Output the [X, Y] coordinate of the center of the cell containing the given text.  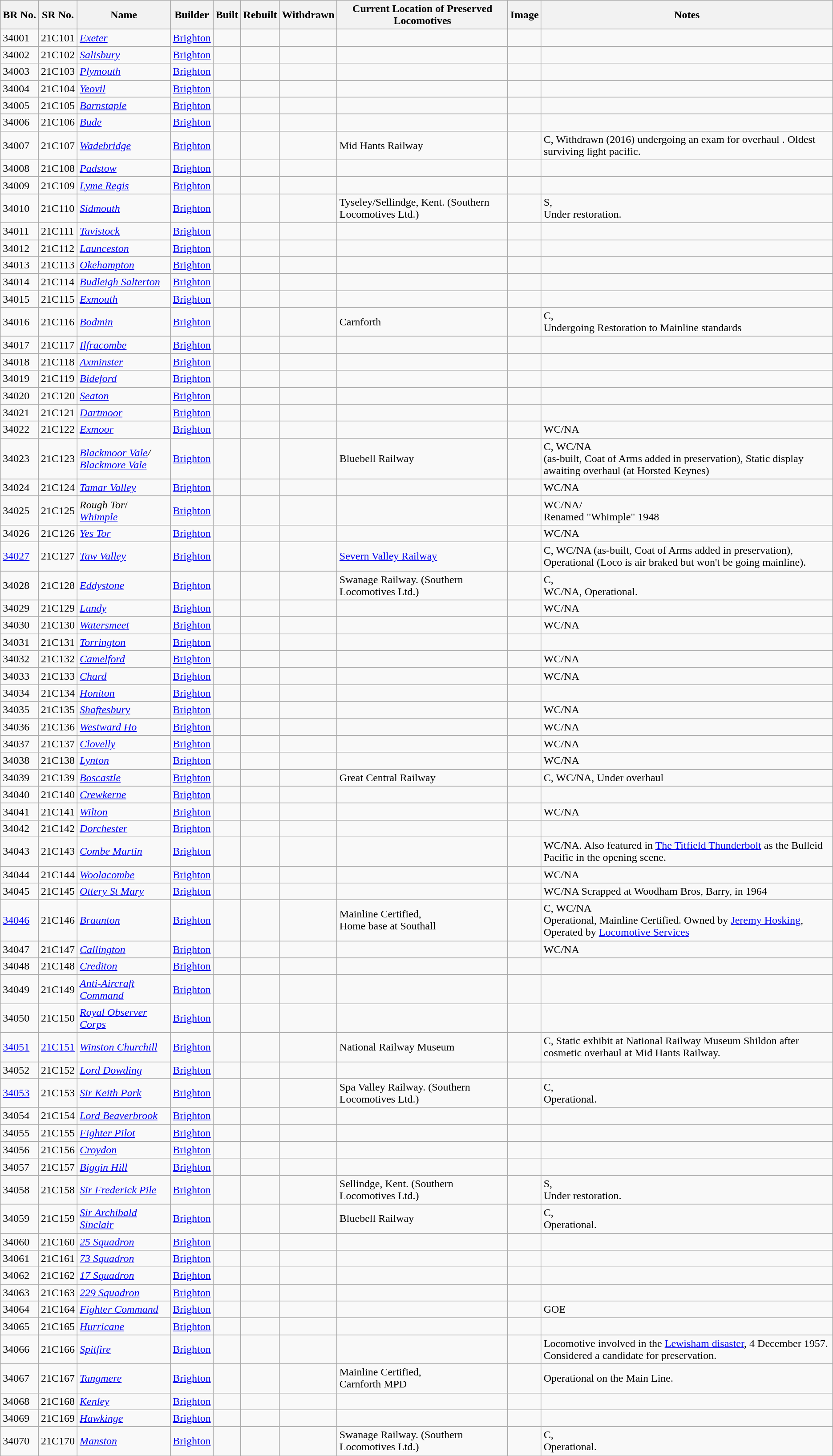
34012 [20, 248]
Honiton [124, 693]
34058 [20, 1189]
34026 [20, 533]
Biggin Hill [124, 1167]
34055 [20, 1133]
21C101 [58, 38]
Tangmere [124, 1378]
34030 [20, 625]
GOE [687, 1310]
34056 [20, 1150]
34013 [20, 265]
34002 [20, 55]
34047 [20, 949]
Withdrawn [308, 15]
21C136 [58, 727]
Barnstaple [124, 105]
Name [124, 15]
C, Static exhibit at National Railway Museum Shildon after cosmetic overhaul at Mid Hants Railway. [687, 1047]
21C143 [58, 851]
Ottery St Mary [124, 892]
Image [524, 15]
Notes [687, 15]
C,Undergoing Restoration to Mainline standards [687, 322]
Combe Martin [124, 851]
Carnforth [422, 322]
21C109 [58, 185]
C,WC/NA, Operational. [687, 585]
21C130 [58, 625]
34001 [20, 38]
21C156 [58, 1150]
21C164 [58, 1310]
34038 [20, 761]
Sir Archibald Sinclair [124, 1219]
34004 [20, 89]
Plymouth [124, 72]
Kenley [124, 1401]
Manston [124, 1441]
WC/NA. Also featured in The Titfield Thunderbolt as the Bulleid Pacific in the opening scene. [687, 851]
21C152 [58, 1070]
21C170 [58, 1441]
Taw Valley [124, 556]
21C131 [58, 642]
21C151 [58, 1047]
Camelford [124, 659]
34060 [20, 1241]
21C121 [58, 413]
34005 [20, 105]
34031 [20, 642]
21C105 [58, 105]
21C128 [58, 585]
Boscastle [124, 778]
Tamar Valley [124, 487]
34044 [20, 875]
Bideford [124, 379]
Blackmoor Vale/Blackmore Vale [124, 458]
34033 [20, 676]
21C112 [58, 248]
21C104 [58, 89]
229 Squadron [124, 1293]
21C111 [58, 231]
34057 [20, 1167]
Tavistock [124, 231]
WC/NA/Renamed "Whimple" 1948 [687, 510]
Braunton [124, 921]
21C119 [58, 379]
Locomotive involved in the Lewisham disaster, 4 December 1957. Considered a candidate for preservation. [687, 1350]
21C149 [58, 989]
Seaton [124, 396]
34059 [20, 1219]
34063 [20, 1293]
Callington [124, 949]
Dartmoor [124, 413]
21C157 [58, 1167]
National Railway Museum [422, 1047]
34070 [20, 1441]
BR No. [20, 15]
34022 [20, 430]
34037 [20, 744]
34041 [20, 811]
21C113 [58, 265]
34045 [20, 892]
Torrington [124, 642]
34036 [20, 727]
21C135 [58, 710]
34067 [20, 1378]
21C132 [58, 659]
21C133 [58, 676]
34040 [20, 795]
C, WC/NA(as-built, Coat of Arms added in preservation), Static display awaiting overhaul (at Horsted Keynes) [687, 458]
73 Squadron [124, 1259]
21C146 [58, 921]
34017 [20, 345]
34065 [20, 1326]
34010 [20, 208]
34006 [20, 122]
34023 [20, 458]
34025 [20, 510]
21C114 [58, 282]
Lundy [124, 608]
Fighter Pilot [124, 1133]
21C148 [58, 966]
34043 [20, 851]
Clovelly [124, 744]
Dorchester [124, 828]
Exmouth [124, 299]
34015 [20, 299]
34011 [20, 231]
34032 [20, 659]
Eddystone [124, 585]
Winston Churchill [124, 1047]
C, WC/NA (as-built, Coat of Arms added in preservation), Operational (Loco is air braked but won't be going mainline). [687, 556]
C, Withdrawn (2016) undergoing an exam for overhaul . Oldest surviving light pacific. [687, 145]
21C124 [58, 487]
21C138 [58, 761]
34049 [20, 989]
SR No. [58, 15]
Exmoor [124, 430]
Mainline Certified,Carnforth MPD [422, 1378]
34048 [20, 966]
21C161 [58, 1259]
Built [227, 15]
21C106 [58, 122]
21C150 [58, 1018]
34019 [20, 379]
21C155 [58, 1133]
Bude [124, 122]
21C166 [58, 1350]
21C162 [58, 1276]
Hawkinge [124, 1418]
25 Squadron [124, 1241]
21C129 [58, 608]
21C159 [58, 1219]
Great Central Railway [422, 778]
34014 [20, 282]
34009 [20, 185]
34028 [20, 585]
21C102 [58, 55]
Royal Observer Corps [124, 1018]
21C142 [58, 828]
21C103 [58, 72]
34027 [20, 556]
21C137 [58, 744]
21C123 [58, 458]
34054 [20, 1116]
34021 [20, 413]
Rough Tor/Whimple [124, 510]
21C120 [58, 396]
34008 [20, 168]
Anti-Aircraft Command [124, 989]
34018 [20, 362]
21C168 [58, 1401]
34052 [20, 1070]
21C134 [58, 693]
21C116 [58, 322]
34050 [20, 1018]
Crediton [124, 966]
Sidmouth [124, 208]
21C117 [58, 345]
21C160 [58, 1241]
21C169 [58, 1418]
Yes Tor [124, 533]
34062 [20, 1276]
34007 [20, 145]
C, WC/NA, Under overhaul [687, 778]
Lord Dowding [124, 1070]
21C167 [58, 1378]
Builder [192, 15]
34068 [20, 1401]
Mainline Certified,Home base at Southall [422, 921]
21C147 [58, 949]
21C140 [58, 795]
34066 [20, 1350]
Operational on the Main Line. [687, 1378]
Axminster [124, 362]
21C127 [58, 556]
34039 [20, 778]
Mid Hants Railway [422, 145]
Salisbury [124, 55]
Current Location of Preserved Locomotives [422, 15]
21C107 [58, 145]
Yeovil [124, 89]
Okehampton [124, 265]
Exeter [124, 38]
WC/NA Scrapped at Woodham Bros, Barry, in 1964 [687, 892]
21C110 [58, 208]
Tyseley/Sellindge, Kent. (Southern Locomotives Ltd.) [422, 208]
21C115 [58, 299]
Lynton [124, 761]
Chard [124, 676]
Lord Beaverbrook [124, 1116]
21C165 [58, 1326]
Sir Keith Park [124, 1093]
34069 [20, 1418]
21C154 [58, 1116]
Westward Ho [124, 727]
Ilfracombe [124, 345]
21C122 [58, 430]
34064 [20, 1310]
21C145 [58, 892]
Crewkerne [124, 795]
Wadebridge [124, 145]
Wilton [124, 811]
Shaftesbury [124, 710]
34029 [20, 608]
Watersmeet [124, 625]
Severn Valley Railway [422, 556]
21C126 [58, 533]
21C158 [58, 1189]
34034 [20, 693]
Bodmin [124, 322]
Sir Frederick Pile [124, 1189]
21C118 [58, 362]
34020 [20, 396]
21C139 [58, 778]
34035 [20, 710]
Sellindge, Kent. (Southern Locomotives Ltd.) [422, 1189]
17 Squadron [124, 1276]
34051 [20, 1047]
34016 [20, 322]
34061 [20, 1259]
21C141 [58, 811]
34024 [20, 487]
34042 [20, 828]
21C125 [58, 510]
Hurricane [124, 1326]
34053 [20, 1093]
21C153 [58, 1093]
Budleigh Salterton [124, 282]
Fighter Command [124, 1310]
21C144 [58, 875]
Woolacombe [124, 875]
Lyme Regis [124, 185]
C, WC/NA Operational, Mainline Certified. Owned by Jeremy Hosking, Operated by Locomotive Services [687, 921]
Rebuilt [260, 15]
34046 [20, 921]
Spitfire [124, 1350]
Launceston [124, 248]
21C163 [58, 1293]
34003 [20, 72]
Croydon [124, 1150]
Padstow [124, 168]
Spa Valley Railway. (Southern Locomotives Ltd.) [422, 1093]
21C108 [58, 168]
